Locate the cell with the specified text and output its [X, Y] center coordinate. 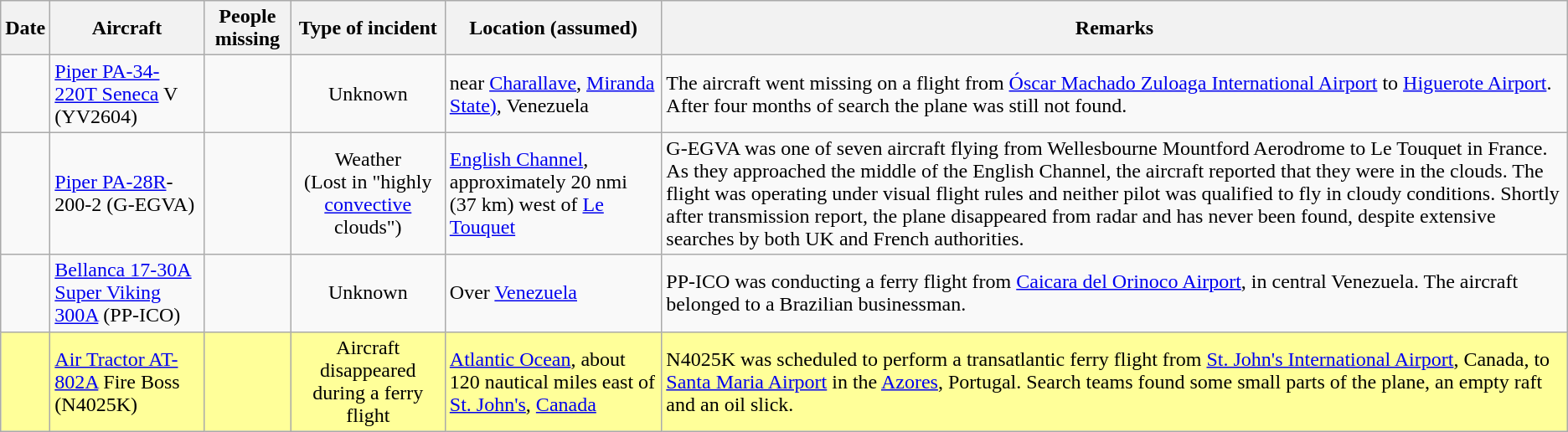
Location (assumed) [553, 28]
People missing [247, 28]
Air Tractor AT-802A Fire Boss (N4025K) [127, 382]
PP-ICO was conducting a ferry flight from Caicara del Orinoco Airport, in central Venezuela. The aircraft belonged to a Brazilian businessman. [1114, 293]
Type of incident [368, 28]
Date [25, 28]
Weather(Lost in "highly convective clouds") [368, 193]
Over Venezuela [553, 293]
Remarks [1114, 28]
Piper PA-28R-200-2 (G-EGVA) [127, 193]
Aircraft disappeared during a ferry flight [368, 382]
English Channel, approximately 20 nmi (37 km) west of Le Touquet [553, 193]
near Charallave, Miranda State), Venezuela [553, 94]
Atlantic Ocean, about 120 nautical miles east of St. John's, Canada [553, 382]
Piper PA-34-220T Seneca V (YV2604) [127, 94]
Aircraft [127, 28]
Bellanca 17-30A Super Viking 300A (PP-ICO) [127, 293]
